For the text-containing cell, return its midpoint in [x, y] coordinate format. 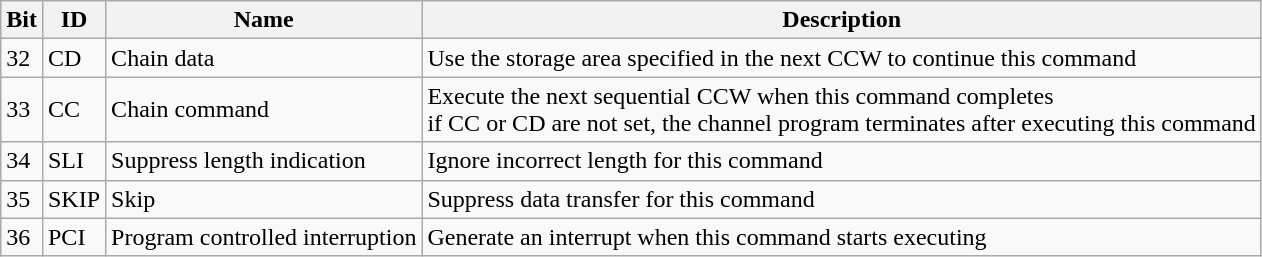
Bit [22, 20]
Program controlled interruption [264, 237]
34 [22, 161]
35 [22, 199]
Use the storage area specified in the next CCW to continue this command [842, 58]
Name [264, 20]
Chain command [264, 110]
Ignore incorrect length for this command [842, 161]
CD [74, 58]
Chain data [264, 58]
ID [74, 20]
Suppress data transfer for this command [842, 199]
Description [842, 20]
Generate an interrupt when this command starts executing [842, 237]
32 [22, 58]
SLI [74, 161]
SKIP [74, 199]
Suppress length indication [264, 161]
Skip [264, 199]
PCI [74, 237]
33 [22, 110]
36 [22, 237]
Execute the next sequential CCW when this command completes if CC or CD are not set, the channel program terminates after executing this command [842, 110]
CC [74, 110]
